Pinpoint the cell where the given text exists, returning its [x, y] midpoint coordinate. 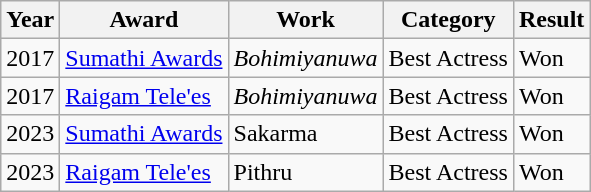
Work [306, 20]
Result [551, 20]
Category [448, 20]
Sakarma [306, 134]
Award [144, 20]
Pithru [306, 172]
Year [30, 20]
